Locate the cell with the specified text and output its (x, y) center coordinate. 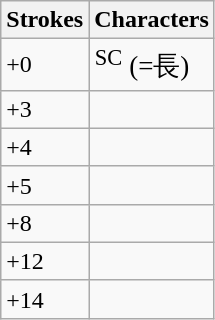
+8 (45, 223)
+3 (45, 109)
+0 (45, 64)
Strokes (45, 20)
Characters (152, 20)
SC (=長) (152, 64)
+5 (45, 185)
+4 (45, 147)
+14 (45, 299)
+12 (45, 261)
